Pinpoint the cell where the given text exists, returning its (x, y) midpoint coordinate. 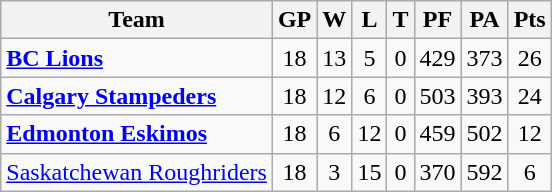
BC Lions (137, 58)
393 (484, 96)
502 (484, 134)
PA (484, 20)
Pts (530, 20)
15 (370, 172)
592 (484, 172)
373 (484, 58)
Edmonton Eskimos (137, 134)
PF (438, 20)
3 (334, 172)
T (400, 20)
13 (334, 58)
W (334, 20)
26 (530, 58)
GP (294, 20)
429 (438, 58)
Team (137, 20)
Calgary Stampeders (137, 96)
24 (530, 96)
503 (438, 96)
Saskatchewan Roughriders (137, 172)
5 (370, 58)
L (370, 20)
370 (438, 172)
459 (438, 134)
